Extract the (x, y) coordinate from the center of the cell holding the provided text.  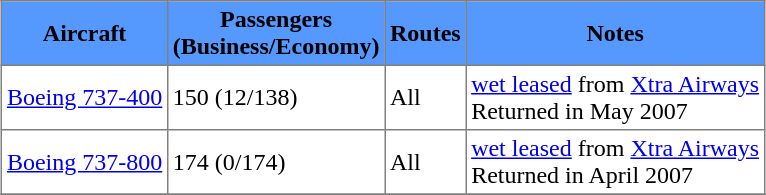
Boeing 737-800 (85, 162)
150 (12/138) (276, 97)
Aircraft (85, 33)
Routes (426, 33)
174 (0/174) (276, 162)
wet leased from Xtra AirwaysReturned in April 2007 (615, 162)
Notes (615, 33)
Boeing 737-400 (85, 97)
wet leased from Xtra AirwaysReturned in May 2007 (615, 97)
Passengers(Business/Economy) (276, 33)
